Detect which cell encompasses the target text, then output its [x, y] center coordinate. 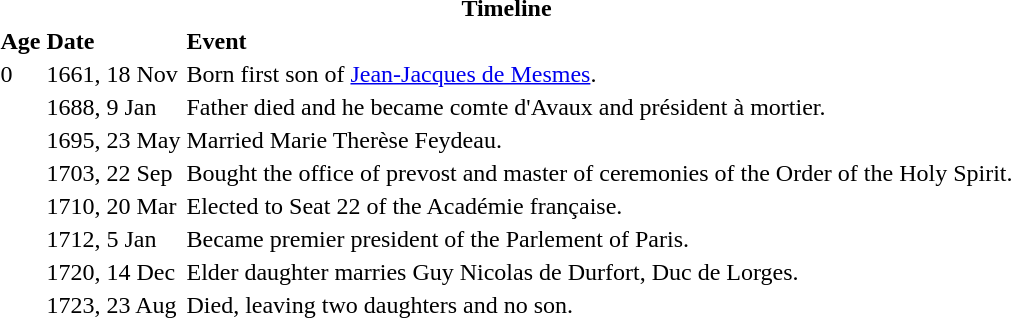
1661, 18 Nov [114, 74]
1710, 20 Mar [114, 206]
1695, 23 May [114, 140]
1720, 14 Dec [114, 272]
1703, 22 Sep [114, 173]
1688, 9 Jan [114, 107]
Date [114, 41]
1712, 5 Jan [114, 239]
